Pinpoint the cell where the given text exists, returning its [X, Y] midpoint coordinate. 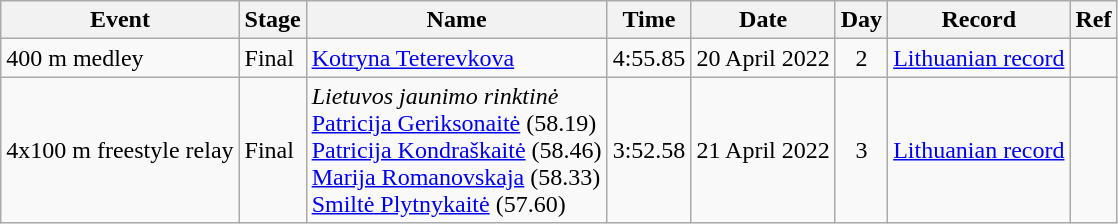
21 April 2022 [763, 150]
Lietuvos jaunimo rinktinė Patricija Geriksonaitė (58.19) Patricija Kondraškaitė (58.46) Marija Romanovskaja (58.33) Smiltė Plytnykaitė (57.60) [456, 150]
Record [979, 20]
4x100 m freestyle relay [120, 150]
Time [649, 20]
Date [763, 20]
400 m medley [120, 58]
Name [456, 20]
Day [861, 20]
Ref [1094, 20]
4:55.85 [649, 58]
2 [861, 58]
3:52.58 [649, 150]
Stage [272, 20]
20 April 2022 [763, 58]
Event [120, 20]
3 [861, 150]
Kotryna Teterevkova [456, 58]
